Pinpoint the cell where the given text exists, returning its [X, Y] midpoint coordinate. 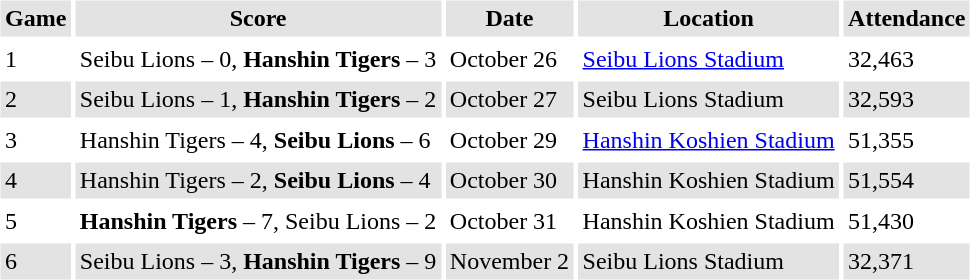
October 26 [509, 59]
32,463 [907, 59]
5 [35, 221]
Seibu Lions – 3, Hanshin Tigers – 9 [258, 262]
Location [708, 18]
3 [35, 140]
Hanshin Tigers – 7, Seibu Lions – 2 [258, 221]
October 31 [509, 221]
Hanshin Tigers – 2, Seibu Lions – 4 [258, 180]
Date [509, 18]
32,371 [907, 262]
4 [35, 180]
51,355 [907, 140]
1 [35, 59]
Seibu Lions – 0, Hanshin Tigers – 3 [258, 59]
Score [258, 18]
October 27 [509, 100]
6 [35, 262]
November 2 [509, 262]
2 [35, 100]
Hanshin Tigers – 4, Seibu Lions – 6 [258, 140]
October 30 [509, 180]
October 29 [509, 140]
Game [35, 18]
51,554 [907, 180]
51,430 [907, 221]
Seibu Lions – 1, Hanshin Tigers – 2 [258, 100]
32,593 [907, 100]
Attendance [907, 18]
